Provide the [X, Y] coordinate of the cell's center where the given text is located.  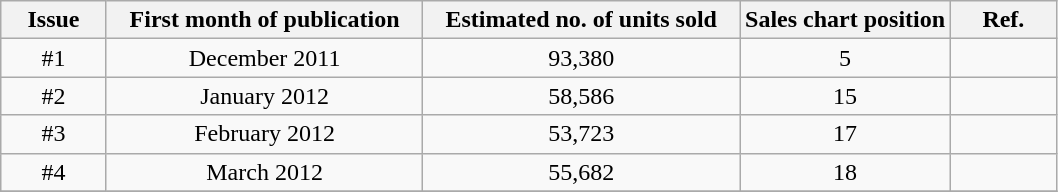
17 [846, 134]
5 [846, 58]
55,682 [582, 172]
93,380 [582, 58]
December 2011 [264, 58]
Ref. [1004, 20]
Sales chart position [846, 20]
53,723 [582, 134]
Issue [54, 20]
Estimated no. of units sold [582, 20]
#2 [54, 96]
First month of publication [264, 20]
58,586 [582, 96]
January 2012 [264, 96]
March 2012 [264, 172]
18 [846, 172]
#4 [54, 172]
#3 [54, 134]
February 2012 [264, 134]
15 [846, 96]
#1 [54, 58]
